Return the (X, Y) coordinate for the center point of the cell that contains the specified text.  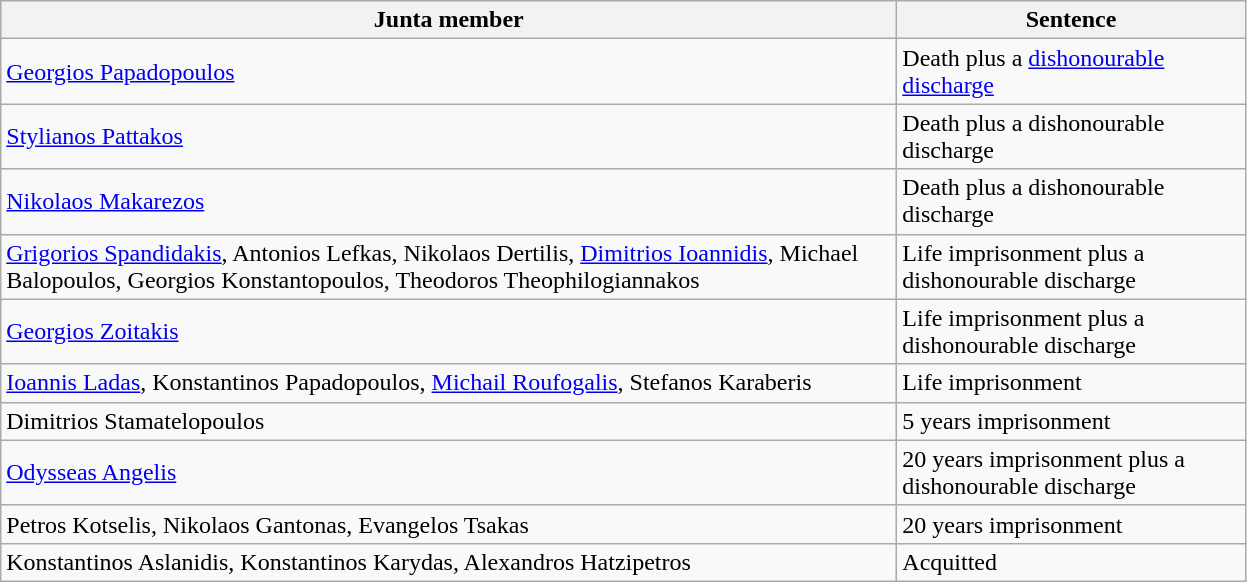
Dimitrios Stamatelopoulos (449, 421)
Junta member (449, 20)
Georgios Zoitakis (449, 332)
Nikolaos Makarezos (449, 202)
Petros Kotselis, Nikolaos Gantonas, Evangelos Tsakas (449, 524)
Sentence (1072, 20)
Acquitted (1072, 562)
Life imprisonment (1072, 383)
Konstantinos Aslanidis, Konstantinos Karydas, Alexandros Hatzipetros (449, 562)
5 years imprisonment (1072, 421)
Ioannis Ladas, Konstantinos Papadopoulos, Michail Roufogalis, Stefanos Karaberis (449, 383)
20 years imprisonment (1072, 524)
Odysseas Angelis (449, 472)
Stylianos Pattakos (449, 136)
Georgios Papadopoulos (449, 72)
20 years imprisonment plus a dishonourable discharge (1072, 472)
